Locate the cell with the specified text and output its (x, y) center coordinate. 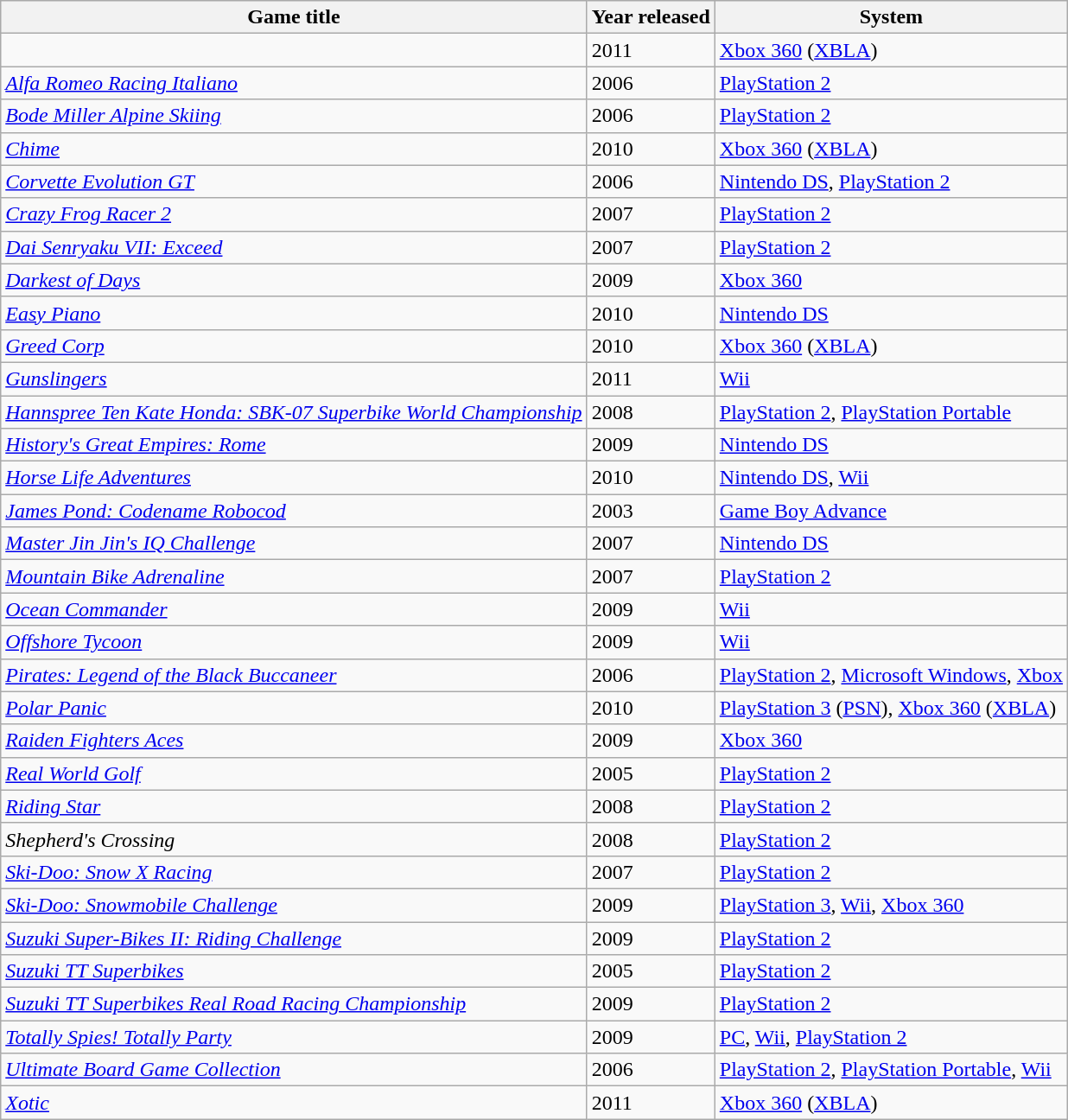
PC, Wii, PlayStation 2 (891, 1037)
PlayStation 3 (PSN), Xbox 360 (XBLA) (891, 708)
Gunslingers (294, 379)
Raiden Fighters Aces (294, 741)
Master Jin Jin's IQ Challenge (294, 544)
Suzuki TT Superbikes Real Road Racing Championship (294, 1004)
Polar Panic (294, 708)
Riding Star (294, 806)
Year released (651, 17)
System (891, 17)
Crazy Frog Racer 2 (294, 214)
Ski-Doo: Snow X Racing (294, 872)
James Pond: Codename Robocod (294, 511)
Ultimate Board Game Collection (294, 1070)
PlayStation 2, Microsoft Windows, Xbox (891, 675)
Hannspree Ten Kate Honda: SBK-07 Superbike World Championship (294, 412)
Horse Life Adventures (294, 478)
2003 (651, 511)
Ocean Commander (294, 609)
Pirates: Legend of the Black Buccaneer (294, 675)
Alfa Romeo Racing Italiano (294, 83)
Game title (294, 17)
Greed Corp (294, 346)
Dai Senryaku VII: Exceed (294, 247)
Corvette Evolution GT (294, 181)
Offshore Tycoon (294, 642)
Nintendo DS, Wii (891, 478)
Darkest of Days (294, 280)
Ski-Doo: Snowmobile Challenge (294, 905)
Totally Spies! Totally Party (294, 1037)
Real World Golf (294, 773)
Bode Miller Alpine Skiing (294, 116)
Chime (294, 149)
Nintendo DS, PlayStation 2 (891, 181)
Game Boy Advance (891, 511)
Suzuki TT Superbikes (294, 971)
History's Great Empires: Rome (294, 445)
PlayStation 3, Wii, Xbox 360 (891, 905)
Xotic (294, 1103)
Mountain Bike Adrenaline (294, 576)
Easy Piano (294, 313)
PlayStation 2, PlayStation Portable (891, 412)
Shepherd's Crossing (294, 839)
Suzuki Super-Bikes II: Riding Challenge (294, 938)
PlayStation 2, PlayStation Portable, Wii (891, 1070)
